Return (x, y) of the center of cell containing provided text 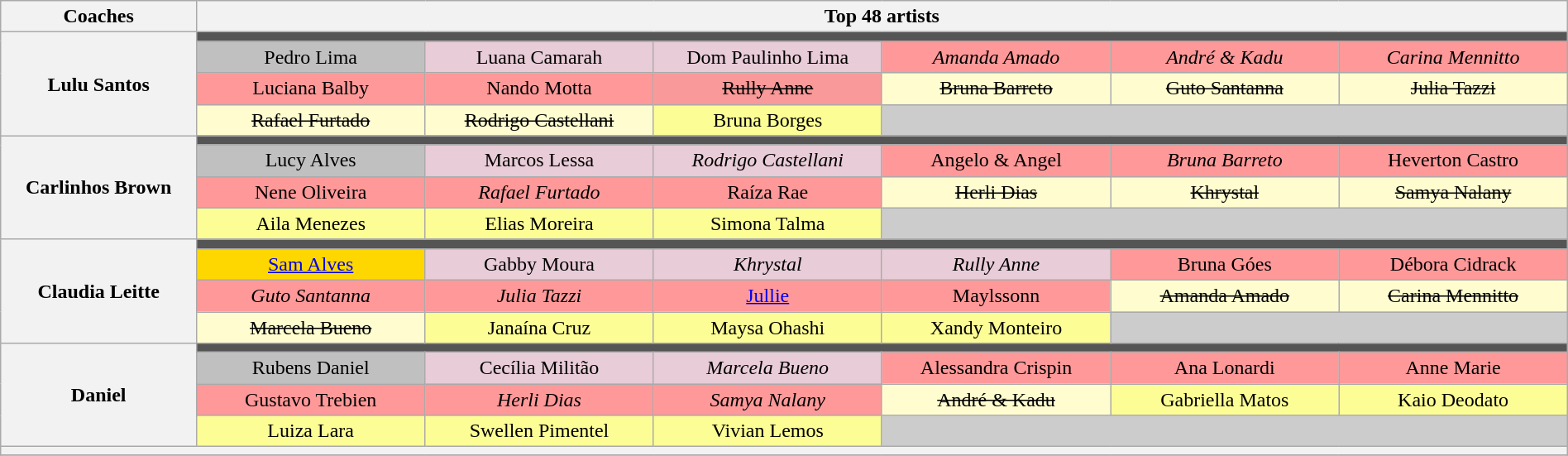
Rubens Daniel (311, 368)
Anne Marie (1453, 368)
Kaio Deodato (1453, 400)
Nando Motta (539, 89)
Swellen Pimentel (539, 431)
Luana Camarah (539, 57)
Lucy Alves (311, 161)
Vivian Lemos (767, 431)
Gabby Moura (539, 264)
Janaína Cruz (539, 327)
Sam Alves (311, 264)
Coaches (99, 17)
Cecília Militão (539, 368)
Marcos Lessa (539, 161)
Pedro Lima (311, 57)
Maysa Ohashi (767, 327)
Carlinhos Brown (99, 187)
Elias Moreira (539, 223)
Top 48 artists (882, 17)
Gustavo Trebien (311, 400)
Luciana Balby (311, 89)
Aila Menezes (311, 223)
Simona Talma (767, 223)
Angelo & Angel (996, 161)
Débora Cidrack (1453, 264)
Heverton Castro (1453, 161)
Xandy Monteiro (996, 327)
Maylssonn (996, 295)
Nene Oliveira (311, 192)
Luiza Lara (311, 431)
Bruna Góes (1225, 264)
Claudia Leitte (99, 291)
Gabriella Matos (1225, 400)
Raíza Rae (767, 192)
Jullie (767, 295)
Lulu Santos (99, 84)
Daniel (99, 396)
Bruna Borges (767, 120)
Ana Lonardi (1225, 368)
Dom Paulinho Lima (767, 57)
Alessandra Crispin (996, 368)
